Locate the cell with the specified text and output its (X, Y) center coordinate. 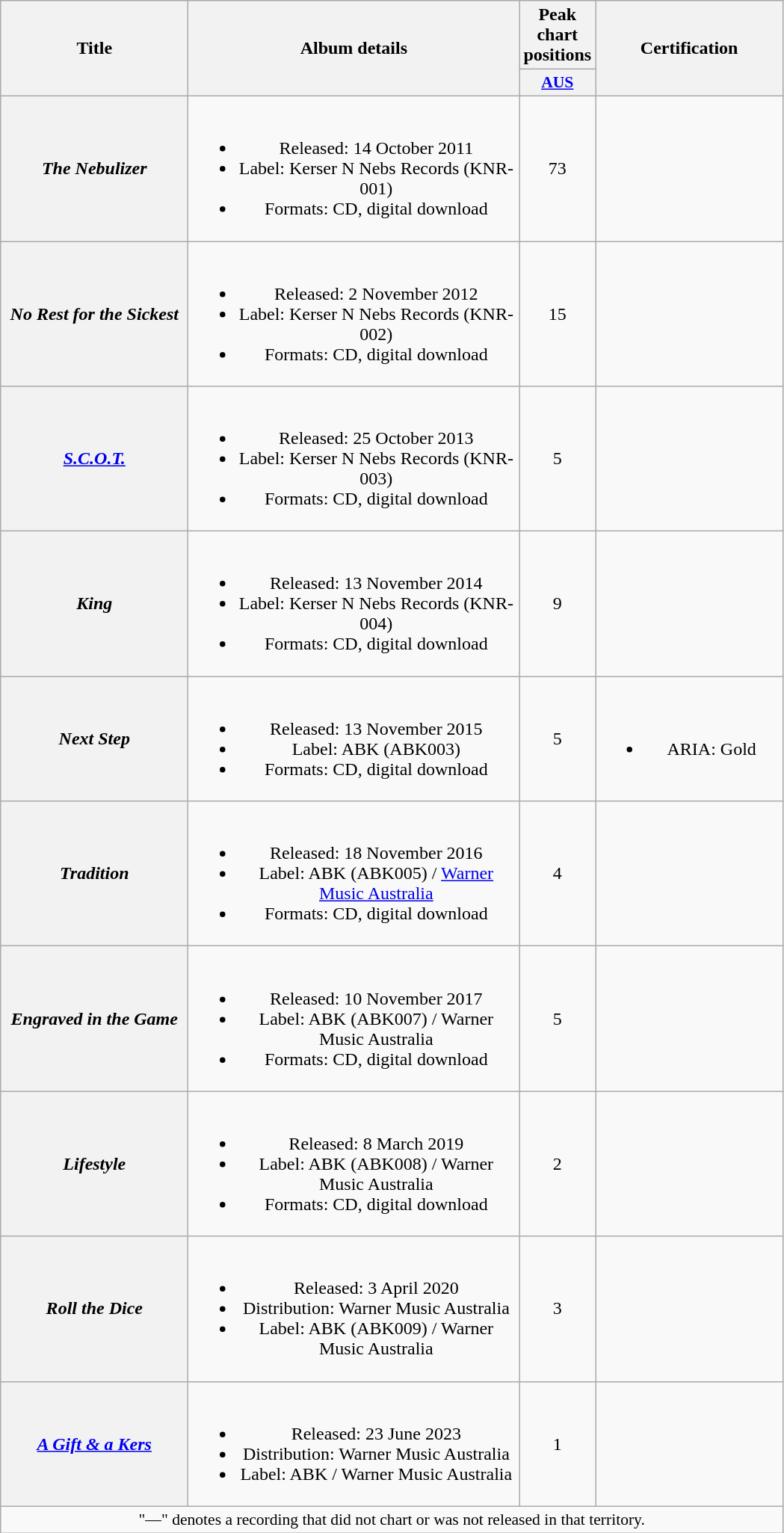
9 (558, 604)
Album details (354, 49)
Released: 18 November 2016Label: ABK (ABK005) / Warner Music AustraliaFormats: CD, digital download (354, 874)
No Rest for the Sickest (94, 313)
S.C.O.T. (94, 459)
Released: 13 November 2014Label: Kerser N Nebs Records (KNR-004)Formats: CD, digital download (354, 604)
A Gift & a Kers (94, 1444)
Engraved in the Game (94, 1019)
The Nebulizer (94, 168)
Released: 2 November 2012Label: Kerser N Nebs Records (KNR-002)Formats: CD, digital download (354, 313)
Released: 23 June 2023Distribution: Warner Music AustraliaLabel: ABK / Warner Music Australia (354, 1444)
King (94, 604)
AUS (558, 83)
Released: 14 October 2011Label: Kerser N Nebs Records (KNR-001)Formats: CD, digital download (354, 168)
15 (558, 313)
Roll the Dice (94, 1309)
Certification (689, 49)
Tradition (94, 874)
Released: 13 November 2015Label: ABK (ABK003)Formats: CD, digital download (354, 738)
Released: 10 November 2017Label: ABK (ABK007) / Warner Music AustraliaFormats: CD, digital download (354, 1019)
73 (558, 168)
Released: 3 April 2020Distribution: Warner Music AustraliaLabel: ABK (ABK009) / Warner Music Australia (354, 1309)
4 (558, 874)
Peak chart positions (558, 35)
Next Step (94, 738)
Released: 25 October 2013Label: Kerser N Nebs Records (KNR-003)Formats: CD, digital download (354, 459)
1 (558, 1444)
Lifestyle (94, 1164)
3 (558, 1309)
2 (558, 1164)
Title (94, 49)
ARIA: Gold (689, 738)
Released: 8 March 2019Label: ABK (ABK008) / Warner Music AustraliaFormats: CD, digital download (354, 1164)
"—" denotes a recording that did not chart or was not released in that territory. (392, 1520)
